Scan for the cell matching the given text and deliver its (x, y) coordinate at center. 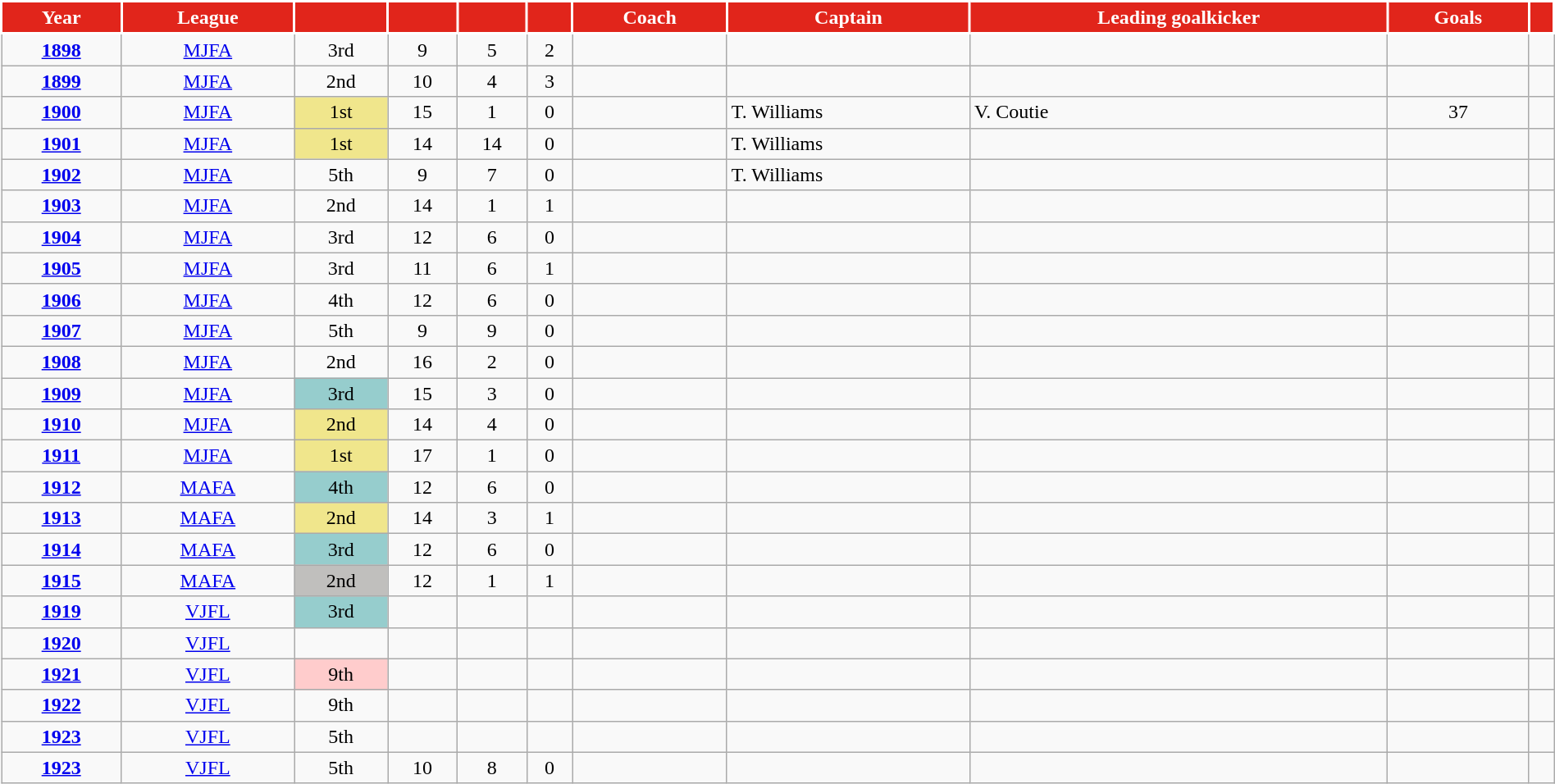
1922 (62, 705)
11 (423, 268)
1903 (62, 206)
1909 (62, 393)
1904 (62, 237)
Goals (1458, 18)
1899 (62, 81)
37 (1458, 112)
16 (423, 362)
1919 (62, 612)
1905 (62, 268)
League (208, 18)
1915 (62, 581)
1910 (62, 425)
1898 (62, 49)
1901 (62, 144)
1920 (62, 643)
1902 (62, 175)
Coach (650, 18)
1906 (62, 299)
5 (492, 49)
1911 (62, 456)
1912 (62, 487)
1907 (62, 330)
1921 (62, 674)
7 (492, 175)
1908 (62, 362)
17 (423, 456)
8 (492, 768)
1900 (62, 112)
1913 (62, 518)
1914 (62, 549)
Captain (848, 18)
Year (62, 18)
V. Coutie (1179, 112)
Leading goalkicker (1179, 18)
